Detect which cell encompasses the target text, then output its [x, y] center coordinate. 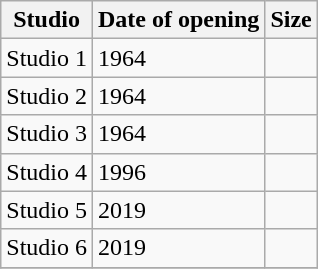
Studio 6 [47, 248]
Studio 4 [47, 172]
Date of opening [179, 20]
Studio 5 [47, 210]
Studio [47, 20]
Studio 3 [47, 134]
1996 [179, 172]
Size [291, 20]
Studio 1 [47, 58]
Studio 2 [47, 96]
